Search for the cell housing the specified text and yield its (x, y) center coordinate. 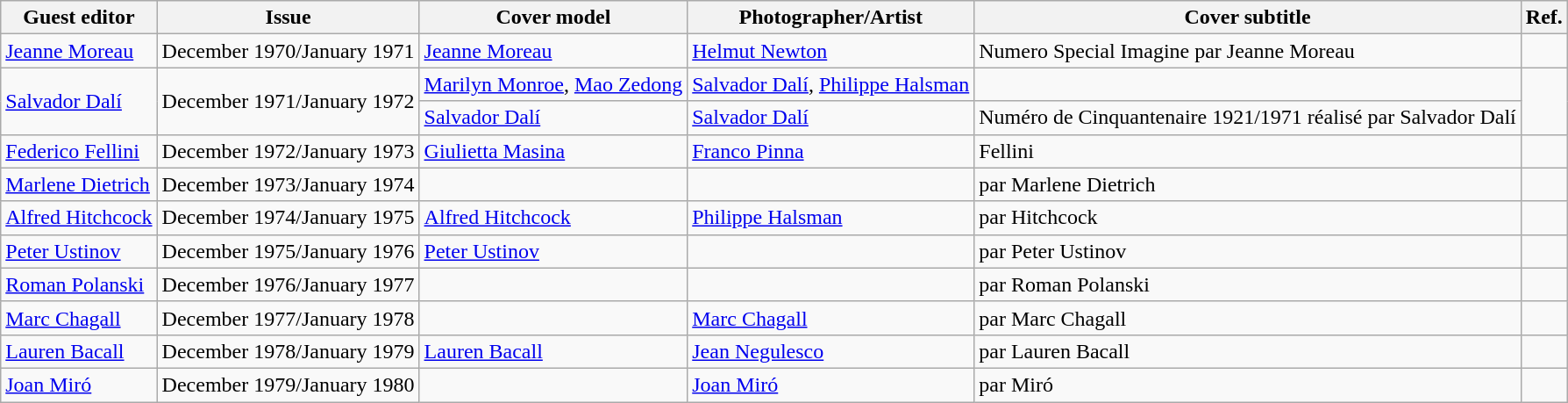
December 1972/January 1973 (288, 151)
Numéro de Cinquantenaire 1921/1971 réalisé par Salvador Dalí (1248, 118)
Helmut Newton (831, 51)
Jean Negulesco (831, 351)
Marilyn Monroe, Mao Zedong (553, 84)
December 1973/January 1974 (288, 184)
December 1970/January 1971 (288, 51)
Cover subtitle (1248, 18)
par Miró (1248, 385)
Fellini (1248, 151)
Philippe Halsman (831, 218)
Salvador Dalí, Philippe Halsman (831, 84)
par Hitchcock (1248, 218)
Issue (288, 18)
Photographer/Artist (831, 18)
par Marlene Dietrich (1248, 184)
par Lauren Bacall (1248, 351)
December 1974/January 1975 (288, 218)
December 1977/January 1978 (288, 318)
par Roman Polanski (1248, 284)
Cover model (553, 18)
Ref. (1543, 18)
December 1978/January 1979 (288, 351)
Roman Polanski (79, 284)
December 1979/January 1980 (288, 385)
par Marc Chagall (1248, 318)
December 1975/January 1976 (288, 251)
Guest editor (79, 18)
Marlene Dietrich (79, 184)
Giulietta Masina (553, 151)
December 1976/January 1977 (288, 284)
par Peter Ustinov (1248, 251)
Numero Special Imagine par Jeanne Moreau (1248, 51)
December 1971/January 1972 (288, 101)
Franco Pinna (831, 151)
Federico Fellini (79, 151)
